Return the (X, Y) coordinate for the center point of the cell that contains the specified text.  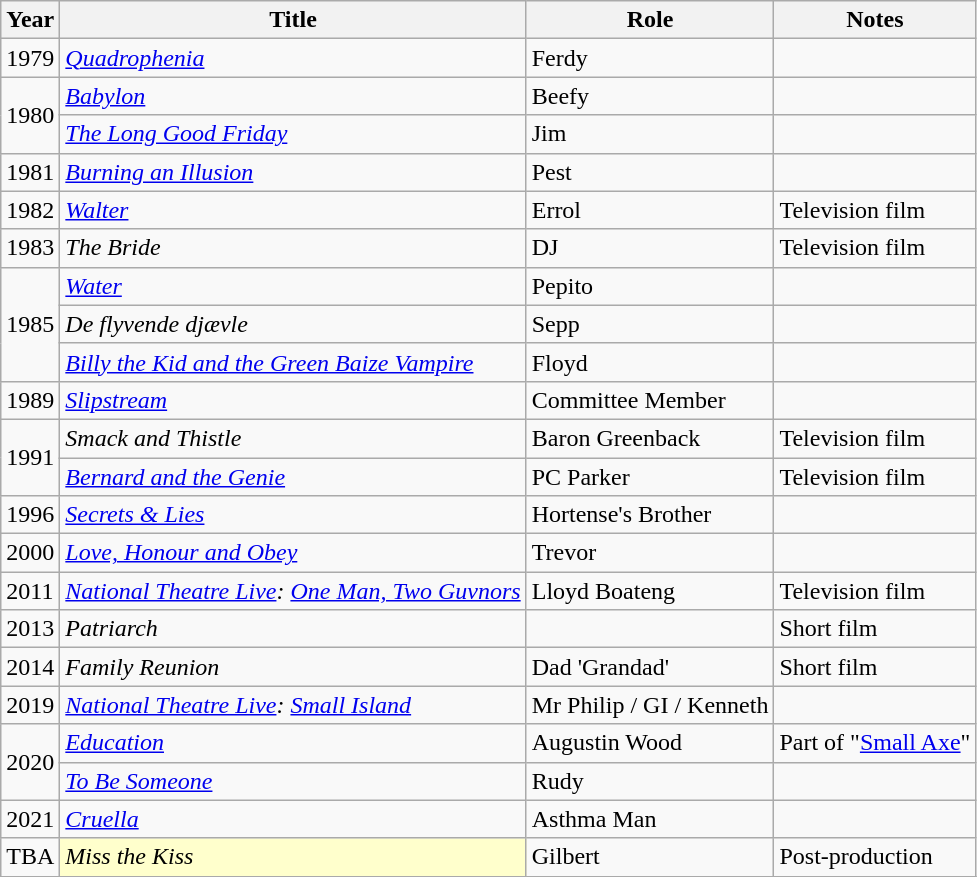
Ferdy (650, 58)
2000 (30, 553)
Lloyd Boateng (650, 591)
TBA (30, 857)
Burning an Illusion (293, 172)
Secrets & Lies (293, 515)
Education (293, 743)
Title (293, 20)
Love, Honour and Obey (293, 553)
1982 (30, 210)
Hortense's Brother (650, 515)
1991 (30, 457)
To Be Someone (293, 781)
Year (30, 20)
The Long Good Friday (293, 134)
Committee Member (650, 400)
Bernard and the Genie (293, 477)
Errol (650, 210)
Baron Greenback (650, 438)
Floyd (650, 362)
2021 (30, 819)
Mr Philip / GI / Kenneth (650, 705)
Patriarch (293, 629)
Notes (875, 20)
1983 (30, 248)
Role (650, 20)
Jim (650, 134)
1981 (30, 172)
2019 (30, 705)
Post-production (875, 857)
Walter (293, 210)
Asthma Man (650, 819)
National Theatre Live: One Man, Two Guvnors (293, 591)
Billy the Kid and the Green Baize Vampire (293, 362)
Trevor (650, 553)
Cruella (293, 819)
National Theatre Live: Small Island (293, 705)
Water (293, 286)
1980 (30, 115)
Family Reunion (293, 667)
Gilbert (650, 857)
2020 (30, 762)
Smack and Thistle (293, 438)
Beefy (650, 96)
2014 (30, 667)
Miss the Kiss (293, 857)
Dad 'Grandad' (650, 667)
Pepito (650, 286)
DJ (650, 248)
Pest (650, 172)
Sepp (650, 324)
De flyvende djævle (293, 324)
Part of "Small Axe" (875, 743)
Babylon (293, 96)
1985 (30, 324)
Slipstream (293, 400)
Augustin Wood (650, 743)
1979 (30, 58)
Quadrophenia (293, 58)
1989 (30, 400)
The Bride (293, 248)
2011 (30, 591)
PC Parker (650, 477)
2013 (30, 629)
1996 (30, 515)
Rudy (650, 781)
